Return [x, y] of the center of cell containing provided text 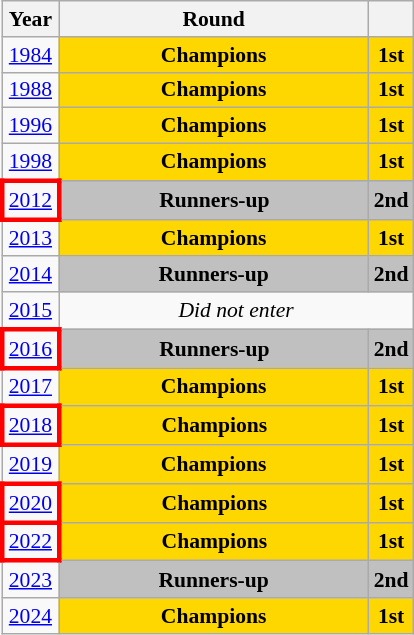
2014 [30, 275]
2020 [30, 504]
2015 [30, 310]
Year [30, 19]
Did not enter [236, 310]
1984 [30, 55]
2017 [30, 388]
2024 [30, 616]
1998 [30, 162]
2022 [30, 542]
2013 [30, 238]
2012 [30, 200]
1988 [30, 90]
1996 [30, 126]
Round [214, 19]
2018 [30, 426]
2019 [30, 464]
2016 [30, 348]
2023 [30, 580]
